Return (X, Y) of the center of cell containing provided text 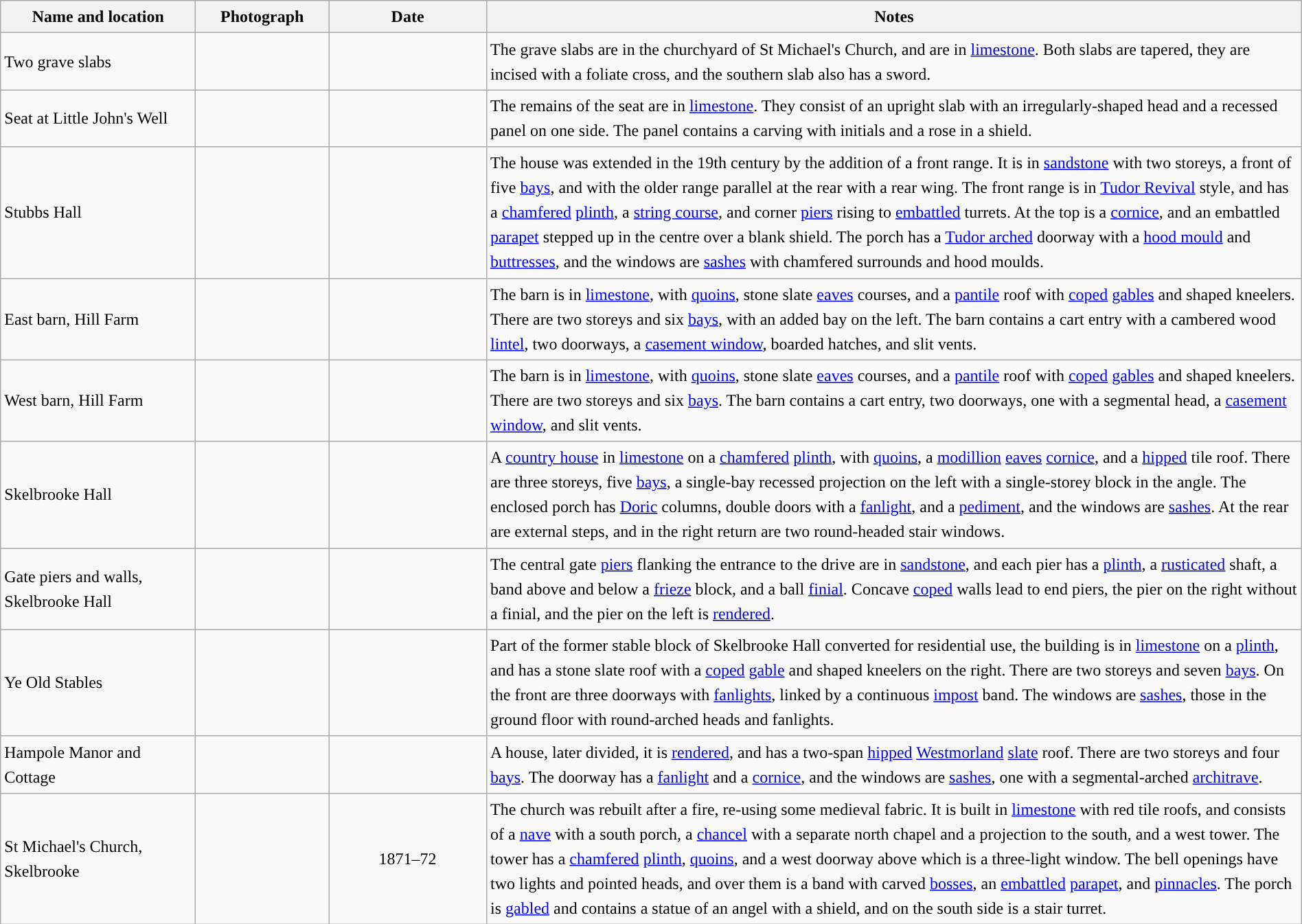
West barn, Hill Farm (98, 401)
Skelbrooke Hall (98, 494)
Stubbs Hall (98, 213)
Ye Old Stables (98, 682)
Photograph (262, 16)
Seat at Little John's Well (98, 118)
Name and location (98, 16)
Hampole Manor and Cottage (98, 765)
East barn, Hill Farm (98, 319)
Gate piers and walls, Skelbrooke Hall (98, 589)
Two grave slabs (98, 62)
1871–72 (408, 858)
St Michael's Church, Skelbrooke (98, 858)
Date (408, 16)
Notes (894, 16)
